For the text-containing cell, return its midpoint in [X, Y] coordinate format. 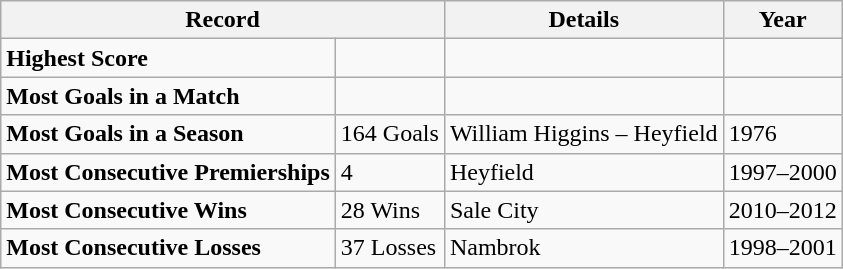
Most Consecutive Premierships [168, 172]
164 Goals [390, 134]
1997–2000 [782, 172]
Sale City [584, 210]
2010–2012 [782, 210]
1976 [782, 134]
28 Wins [390, 210]
Most Consecutive Losses [168, 248]
Most Consecutive Wins [168, 210]
Most Goals in a Match [168, 96]
Highest Score [168, 58]
Nambrok [584, 248]
1998–2001 [782, 248]
William Higgins – Heyfield [584, 134]
Year [782, 20]
Details [584, 20]
4 [390, 172]
37 Losses [390, 248]
Record [223, 20]
Heyfield [584, 172]
Most Goals in a Season [168, 134]
